Search for the cell housing the specified text and yield its (X, Y) center coordinate. 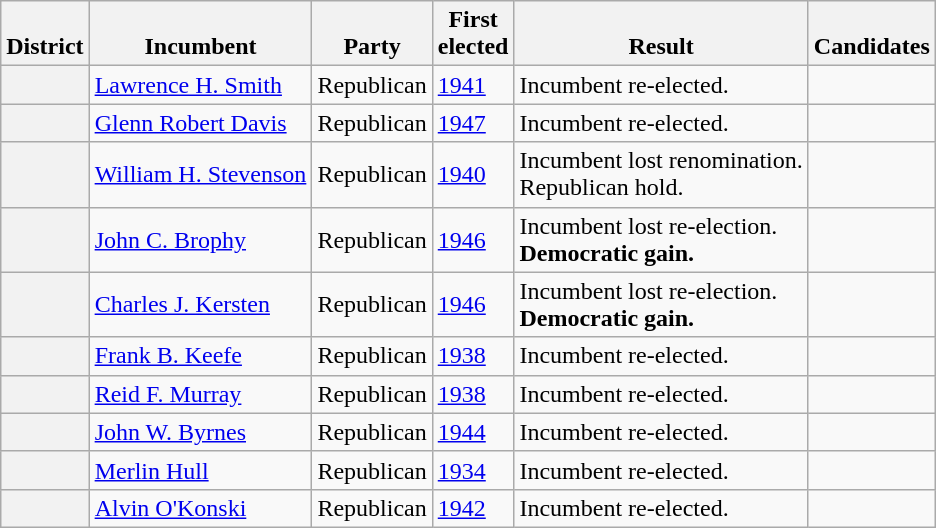
1941 (473, 85)
John W. Byrnes (200, 432)
Alvin O'Konski (200, 508)
Charles J. Kersten (200, 304)
John C. Brophy (200, 240)
Firstelected (473, 34)
Result (661, 34)
Party (372, 34)
Reid F. Murray (200, 394)
1934 (473, 470)
Candidates (872, 34)
Lawrence H. Smith (200, 85)
Frank B. Keefe (200, 356)
Merlin Hull (200, 470)
Incumbent lost renomination.Republican hold. (661, 174)
William H. Stevenson (200, 174)
1942 (473, 508)
District (45, 34)
Incumbent (200, 34)
Glenn Robert Davis (200, 123)
1944 (473, 432)
1940 (473, 174)
1947 (473, 123)
